From the cell containing the given text, extract its center point as [x, y] coordinate. 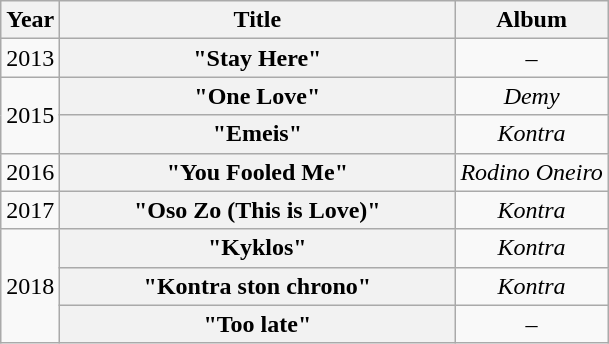
2013 [30, 58]
"Stay Here" [258, 58]
"Oso Zo (This is Love)" [258, 210]
"Kyklos" [258, 248]
Demy [532, 96]
"You Fooled Me" [258, 172]
"Εmeis" [258, 134]
2017 [30, 210]
Album [532, 20]
"Kontra ston chrono" [258, 286]
2015 [30, 115]
Year [30, 20]
"One Love" [258, 96]
2018 [30, 286]
"Too late" [258, 324]
2016 [30, 172]
Title [258, 20]
Rodino Oneiro [532, 172]
